Output the [x, y] coordinate of the center of the cell containing the given text.  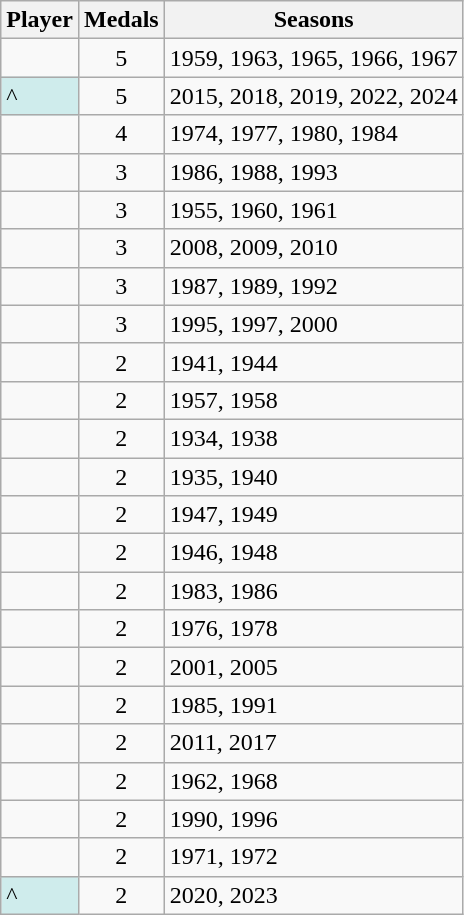
1957, 1958 [314, 400]
1985, 1991 [314, 705]
4 [121, 134]
1987, 1989, 1992 [314, 286]
1934, 1938 [314, 438]
1955, 1960, 1961 [314, 210]
1976, 1978 [314, 629]
1962, 1968 [314, 781]
1971, 1972 [314, 857]
2015, 2018, 2019, 2022, 2024 [314, 96]
Seasons [314, 20]
1983, 1986 [314, 591]
1935, 1940 [314, 477]
1995, 1997, 2000 [314, 324]
1990, 1996 [314, 819]
1941, 1944 [314, 362]
2001, 2005 [314, 667]
1986, 1988, 1993 [314, 172]
1947, 1949 [314, 515]
2020, 2023 [314, 895]
Player [40, 20]
2008, 2009, 2010 [314, 248]
1946, 1948 [314, 553]
2011, 2017 [314, 743]
1959, 1963, 1965, 1966, 1967 [314, 58]
Medals [121, 20]
1974, 1977, 1980, 1984 [314, 134]
